Search for the cell housing the specified text and yield its [x, y] center coordinate. 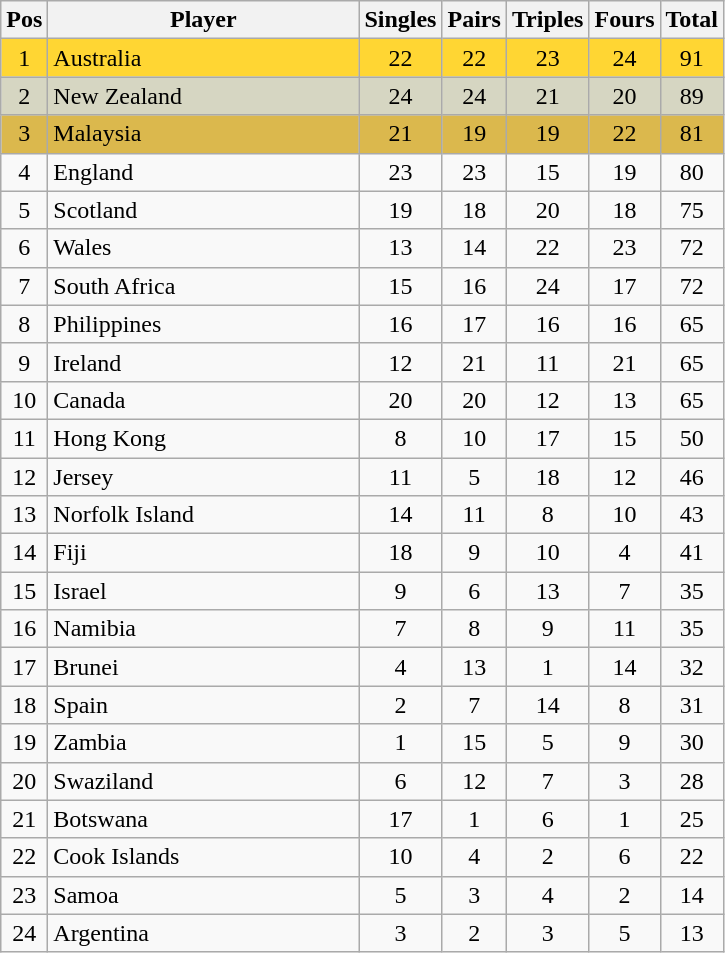
Samoa [204, 895]
81 [692, 134]
Pairs [474, 20]
Total [692, 20]
Zambia [204, 743]
Argentina [204, 933]
41 [692, 553]
Cook Islands [204, 857]
91 [692, 58]
25 [692, 819]
50 [692, 438]
Hong Kong [204, 438]
Triples [548, 20]
28 [692, 781]
Wales [204, 248]
Brunei [204, 667]
Jersey [204, 477]
Botswana [204, 819]
Canada [204, 400]
Namibia [204, 629]
30 [692, 743]
Scotland [204, 210]
Philippines [204, 324]
75 [692, 210]
Player [204, 20]
Spain [204, 705]
Malaysia [204, 134]
Swaziland [204, 781]
New Zealand [204, 96]
46 [692, 477]
Australia [204, 58]
89 [692, 96]
England [204, 172]
Israel [204, 591]
43 [692, 515]
Fiji [204, 553]
Fours [624, 20]
Norfolk Island [204, 515]
South Africa [204, 286]
31 [692, 705]
Singles [400, 20]
80 [692, 172]
Pos [24, 20]
Ireland [204, 362]
32 [692, 667]
